Determine the [x, y] coordinate at the center of the cell enclosing the given text.  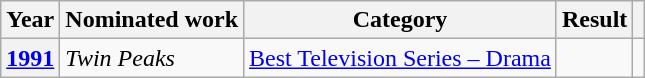
1991 [30, 58]
Category [400, 20]
Result [594, 20]
Best Television Series – Drama [400, 58]
Twin Peaks [152, 58]
Year [30, 20]
Nominated work [152, 20]
